From the cell containing the given text, extract its center point as (X, Y) coordinate. 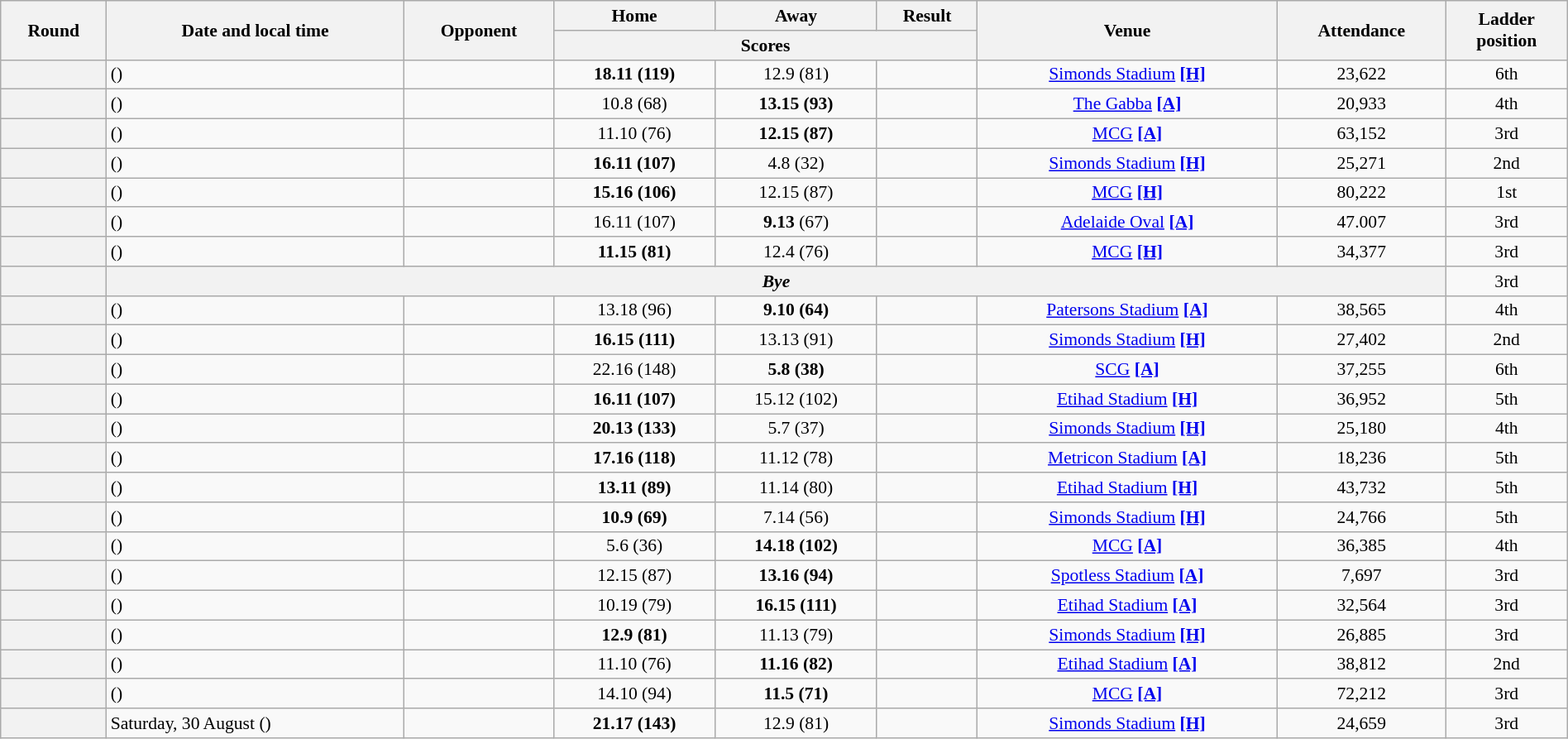
Date and local time (256, 30)
27,402 (1361, 340)
7,697 (1361, 576)
4.8 (32) (796, 163)
Result (926, 16)
38,812 (1361, 665)
10.19 (79) (633, 606)
80,222 (1361, 193)
11.15 (81) (633, 252)
9.10 (64) (796, 310)
13.13 (91) (796, 340)
17.16 (118) (633, 458)
37,255 (1361, 370)
15.16 (106) (633, 193)
7.14 (56) (796, 517)
Scores (765, 46)
34,377 (1361, 252)
47.007 (1361, 223)
20,933 (1361, 104)
9.13 (67) (796, 223)
13.15 (93) (796, 104)
13.18 (96) (633, 310)
18,236 (1361, 458)
13.11 (89) (633, 487)
13.16 (94) (796, 576)
11.5 (71) (796, 694)
18.11 (119) (633, 74)
11.13 (79) (796, 635)
Away (796, 16)
22.16 (148) (633, 370)
5.8 (38) (796, 370)
Round (54, 30)
24,766 (1361, 517)
5.7 (37) (796, 429)
21.17 (143) (633, 723)
Opponent (480, 30)
Attendance (1361, 30)
63,152 (1361, 134)
26,885 (1361, 635)
1st (1507, 193)
23,622 (1361, 74)
Adelaide Oval [A] (1128, 223)
43,732 (1361, 487)
SCG [A] (1128, 370)
36,385 (1361, 546)
11.16 (82) (796, 665)
Venue (1128, 30)
5.6 (36) (633, 546)
14.10 (94) (633, 694)
11.12 (78) (796, 458)
25,271 (1361, 163)
Spotless Stadium [A] (1128, 576)
Patersons Stadium [A] (1128, 310)
20.13 (133) (633, 429)
Ladderposition (1507, 30)
The Gabba [A] (1128, 104)
10.9 (69) (633, 517)
Metricon Stadium [A] (1128, 458)
15.12 (102) (796, 399)
Home (633, 16)
Saturday, 30 August () (256, 723)
Bye (777, 281)
25,180 (1361, 429)
36,952 (1361, 399)
10.8 (68) (633, 104)
72,212 (1361, 694)
38,565 (1361, 310)
14.18 (102) (796, 546)
12.4 (76) (796, 252)
24,659 (1361, 723)
32,564 (1361, 606)
11.14 (80) (796, 487)
